Pinpoint the cell where the given text exists, returning its [x, y] midpoint coordinate. 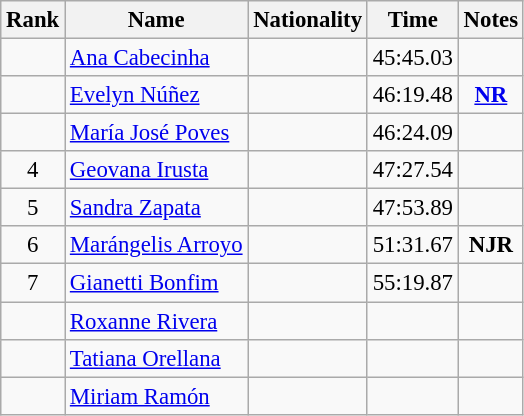
Ana Cabecinha [156, 58]
Nationality [308, 20]
Rank [33, 20]
Roxanne Rivera [156, 321]
Marángelis Arroyo [156, 245]
51:31.67 [412, 245]
47:27.54 [412, 170]
5 [33, 208]
46:19.48 [412, 95]
46:24.09 [412, 133]
Name [156, 20]
Evelyn Núñez [156, 95]
47:53.89 [412, 208]
6 [33, 245]
NJR [490, 245]
Geovana Irusta [156, 170]
Tatiana Orellana [156, 358]
NR [490, 95]
7 [33, 283]
Miriam Ramón [156, 396]
Gianetti Bonfim [156, 283]
55:19.87 [412, 283]
Time [412, 20]
María José Poves [156, 133]
4 [33, 170]
45:45.03 [412, 58]
Sandra Zapata [156, 208]
Notes [490, 20]
